Locate the cell with the specified text and output its (X, Y) center coordinate. 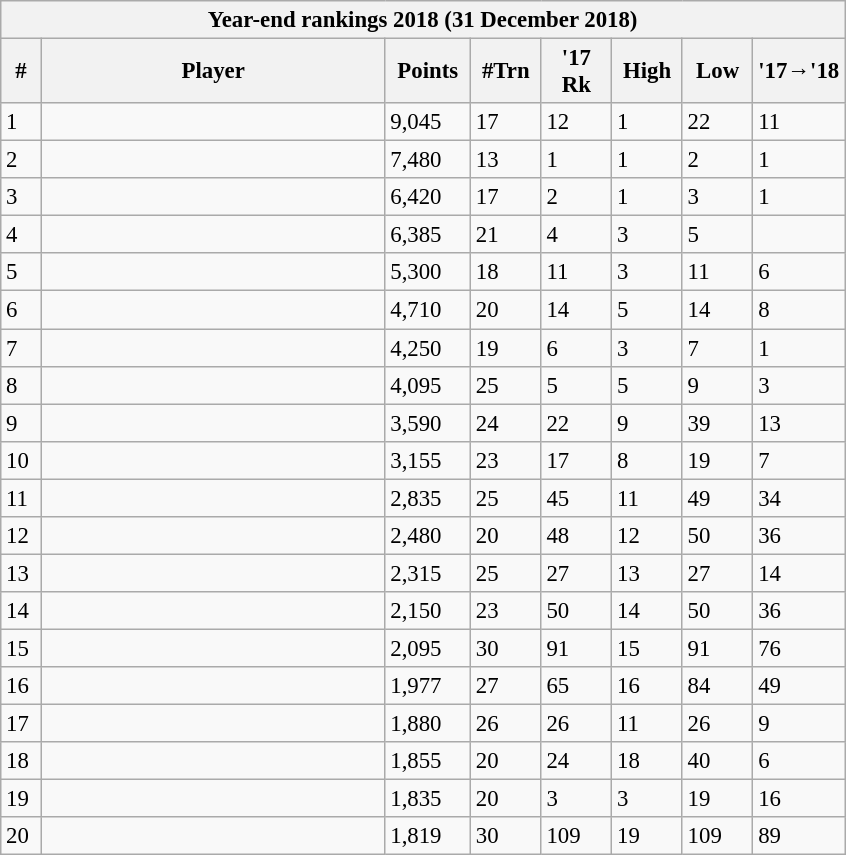
1,835 (428, 799)
1,819 (428, 836)
1,880 (428, 724)
7,480 (428, 160)
2,315 (428, 573)
#Trn (506, 72)
89 (799, 836)
Low (718, 72)
# (22, 72)
4,095 (428, 385)
'17→'18 (799, 72)
4,250 (428, 348)
Points (428, 72)
4,710 (428, 310)
9,045 (428, 122)
High (648, 72)
2,835 (428, 498)
40 (718, 761)
3,590 (428, 423)
21 (506, 235)
Player (213, 72)
1,977 (428, 686)
Year-end rankings 2018 (31 December 2018) (423, 20)
39 (718, 423)
10 (22, 460)
84 (718, 686)
1,855 (428, 761)
2,480 (428, 536)
45 (576, 498)
6,385 (428, 235)
34 (799, 498)
3,155 (428, 460)
'17 Rk (576, 72)
2,095 (428, 648)
5,300 (428, 273)
76 (799, 648)
65 (576, 686)
48 (576, 536)
2,150 (428, 611)
6,420 (428, 197)
